Identify which cell holds the provided text, then report its (x, y) central coordinate. 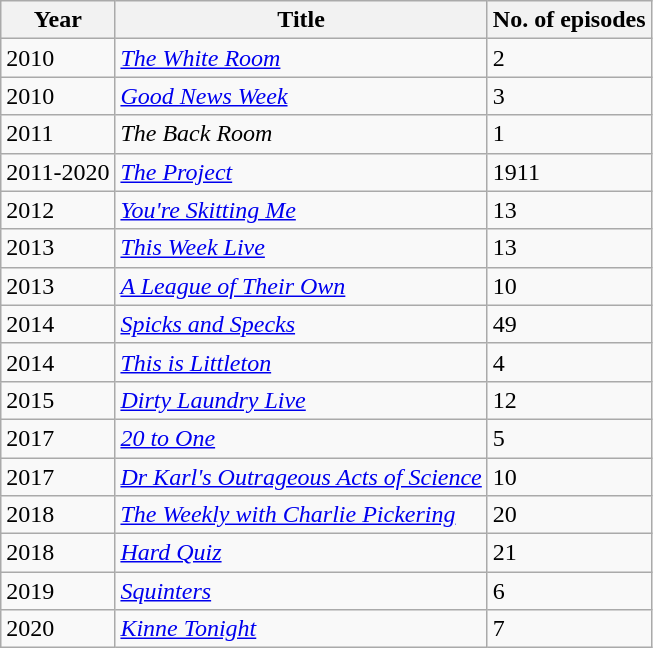
2 (569, 58)
Title (301, 20)
2011 (58, 134)
Kinne Tonight (301, 629)
Dirty Laundry Live (301, 400)
12 (569, 400)
2012 (58, 210)
7 (569, 629)
The Back Room (301, 134)
5 (569, 438)
Squinters (301, 591)
2020 (58, 629)
A League of Their Own (301, 286)
1911 (569, 172)
Hard Quiz (301, 553)
Year (58, 20)
No. of episodes (569, 20)
Dr Karl's Outrageous Acts of Science (301, 477)
Spicks and Specks (301, 324)
The Weekly with Charlie Pickering (301, 515)
2019 (58, 591)
4 (569, 362)
This is Littleton (301, 362)
The White Room (301, 58)
6 (569, 591)
3 (569, 96)
1 (569, 134)
The Project (301, 172)
This Week Live (301, 248)
You're Skitting Me (301, 210)
20 (569, 515)
20 to One (301, 438)
Good News Week (301, 96)
2015 (58, 400)
2011-2020 (58, 172)
21 (569, 553)
49 (569, 324)
